Locate the cell with the specified text and output its (x, y) center coordinate. 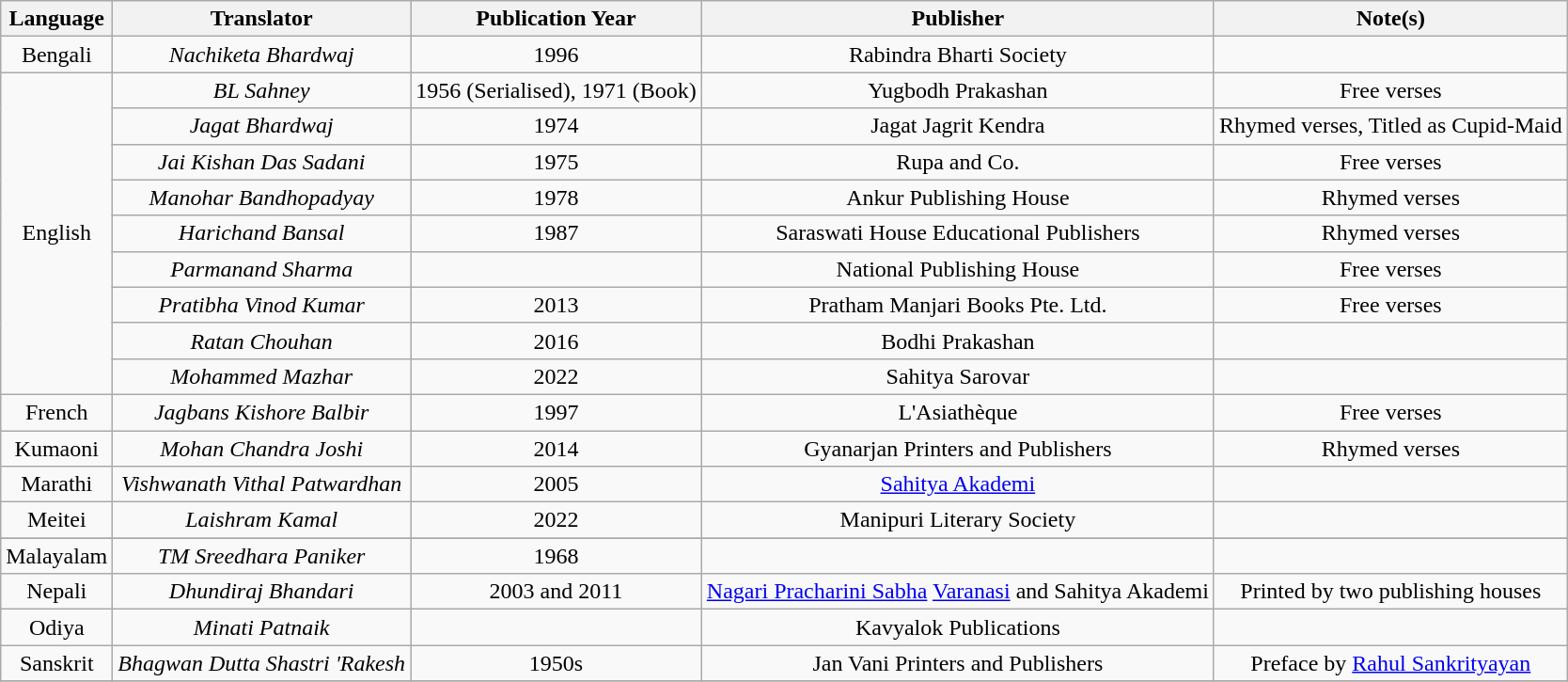
Bengali (56, 55)
Harichand Bansal (261, 233)
2013 (557, 305)
Manipuri Literary Society (957, 520)
Minati Patnaik (261, 627)
Ratan Chouhan (261, 341)
Sahitya Akademi (957, 484)
Kumaoni (56, 449)
Malayalam (56, 556)
Publisher (957, 19)
1974 (557, 126)
Translator (261, 19)
Manohar Bandhopadyay (261, 198)
Laishram Kamal (261, 520)
Bhagwan Dutta Shastri 'Rakesh (261, 663)
Jagat Jagrit Kendra (957, 126)
Note(s) (1390, 19)
Parmanand Sharma (261, 269)
Marathi (56, 484)
1978 (557, 198)
Rabindra Bharti Society (957, 55)
Saraswati House Educational Publishers (957, 233)
1950s (557, 663)
Kavyalok Publications (957, 627)
Jan Vani Printers and Publishers (957, 663)
Mohammed Mazhar (261, 376)
Nagari Pracharini Sabha Varanasi and Sahitya Akademi (957, 592)
Nepali (56, 592)
Jai Kishan Das Sadani (261, 162)
Pratibha Vinod Kumar (261, 305)
Odiya (56, 627)
Bodhi Prakashan (957, 341)
Printed by two publishing houses (1390, 592)
Jagbans Kishore Balbir (261, 412)
1968 (557, 556)
National Publishing House (957, 269)
Ankur Publishing House (957, 198)
Rhymed verses, Titled as Cupid-Maid (1390, 126)
French (56, 412)
2005 (557, 484)
1997 (557, 412)
Publication Year (557, 19)
Pratham Manjari Books Pte. Ltd. (957, 305)
1956 (Serialised), 1971 (Book) (557, 90)
BL Sahney (261, 90)
L'Asiathèque (957, 412)
Preface by Rahul Sankrityayan (1390, 663)
Dhundiraj Bhandari (261, 592)
Yugbodh Prakashan (957, 90)
1996 (557, 55)
1987 (557, 233)
Mohan Chandra Joshi (261, 449)
Rupa and Co. (957, 162)
Jagat Bhardwaj (261, 126)
Meitei (56, 520)
2016 (557, 341)
Sahitya Sarovar (957, 376)
Sanskrit (56, 663)
Gyanarjan Printers and Publishers (957, 449)
Nachiketa Bhardwaj (261, 55)
1975 (557, 162)
TM Sreedhara Paniker (261, 556)
2003 and 2011 (557, 592)
Vishwanath Vithal Patwardhan (261, 484)
Language (56, 19)
2014 (557, 449)
English (56, 233)
